Find where the given text appears and provide that cell's center as [x, y] coordinate. 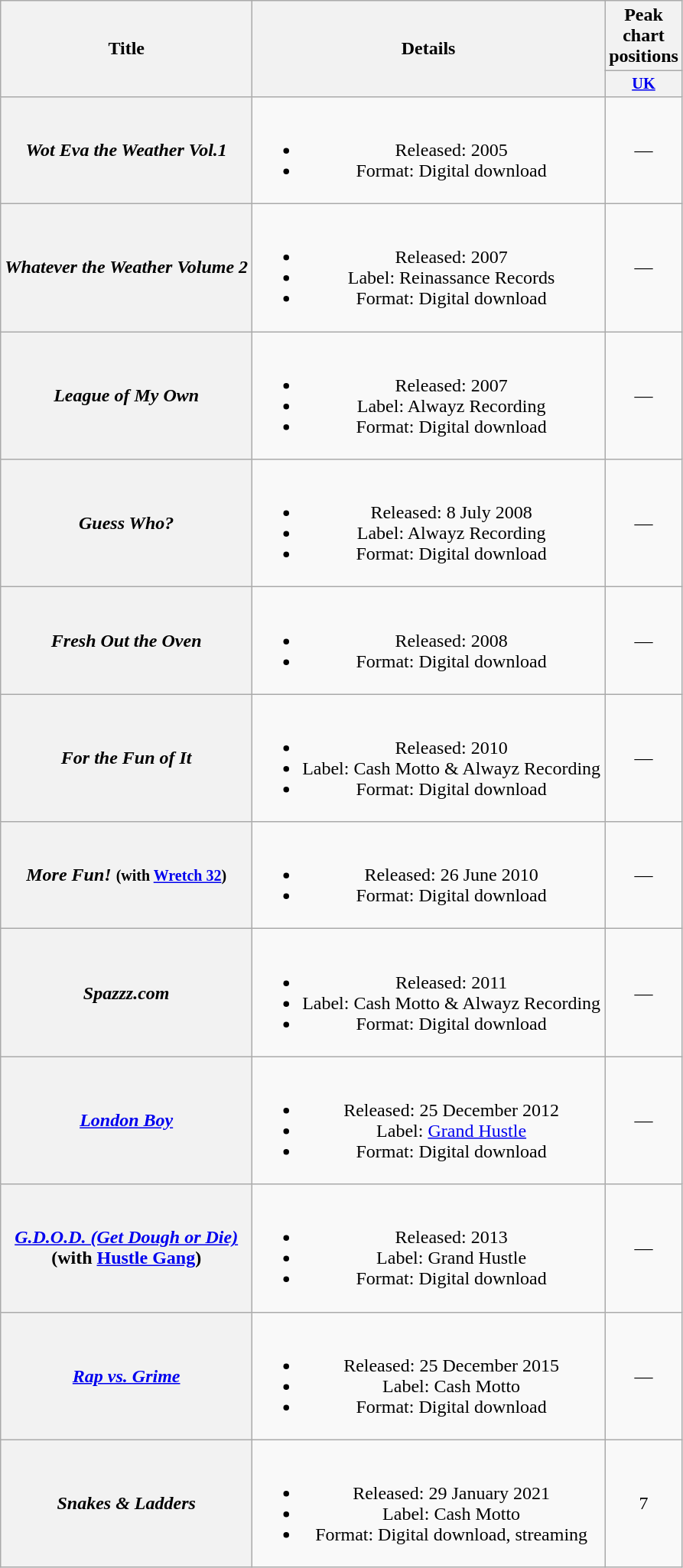
Rap vs. Grime [127, 1376]
Released: 2010Label: Cash Motto & Alwayz RecordingFormat: Digital download [428, 758]
G.D.O.D. (Get Dough or Die)(with Hustle Gang) [127, 1248]
Details [428, 49]
Peak chart positions [644, 36]
Released: 8 July 2008Label: Alwayz RecordingFormat: Digital download [428, 523]
7 [644, 1503]
Released: 2007Label: Reinassance RecordsFormat: Digital download [428, 268]
Released: 25 December 2012Label: Grand HustleFormat: Digital download [428, 1121]
UK [644, 84]
More Fun! (with Wretch 32) [127, 875]
London Boy [127, 1121]
For the Fun of It [127, 758]
Whatever the Weather Volume 2 [127, 268]
Spazzz.com [127, 992]
Released: 29 January 2021Label: Cash MottoFormat: Digital download, streaming [428, 1503]
Snakes & Ladders [127, 1503]
League of My Own [127, 396]
Released: 2013Label: Grand HustleFormat: Digital download [428, 1248]
Title [127, 49]
Released: 26 June 2010Format: Digital download [428, 875]
Released: 2005Format: Digital download [428, 150]
Released: 2007Label: Alwayz RecordingFormat: Digital download [428, 396]
Released: 2008Format: Digital download [428, 641]
Wot Eva the Weather Vol.1 [127, 150]
Fresh Out the Oven [127, 641]
Guess Who? [127, 523]
Released: 2011Label: Cash Motto & Alwayz RecordingFormat: Digital download [428, 992]
Released: 25 December 2015Label: Cash MottoFormat: Digital download [428, 1376]
